Output the [X, Y] coordinate of the center of the cell containing the given text.  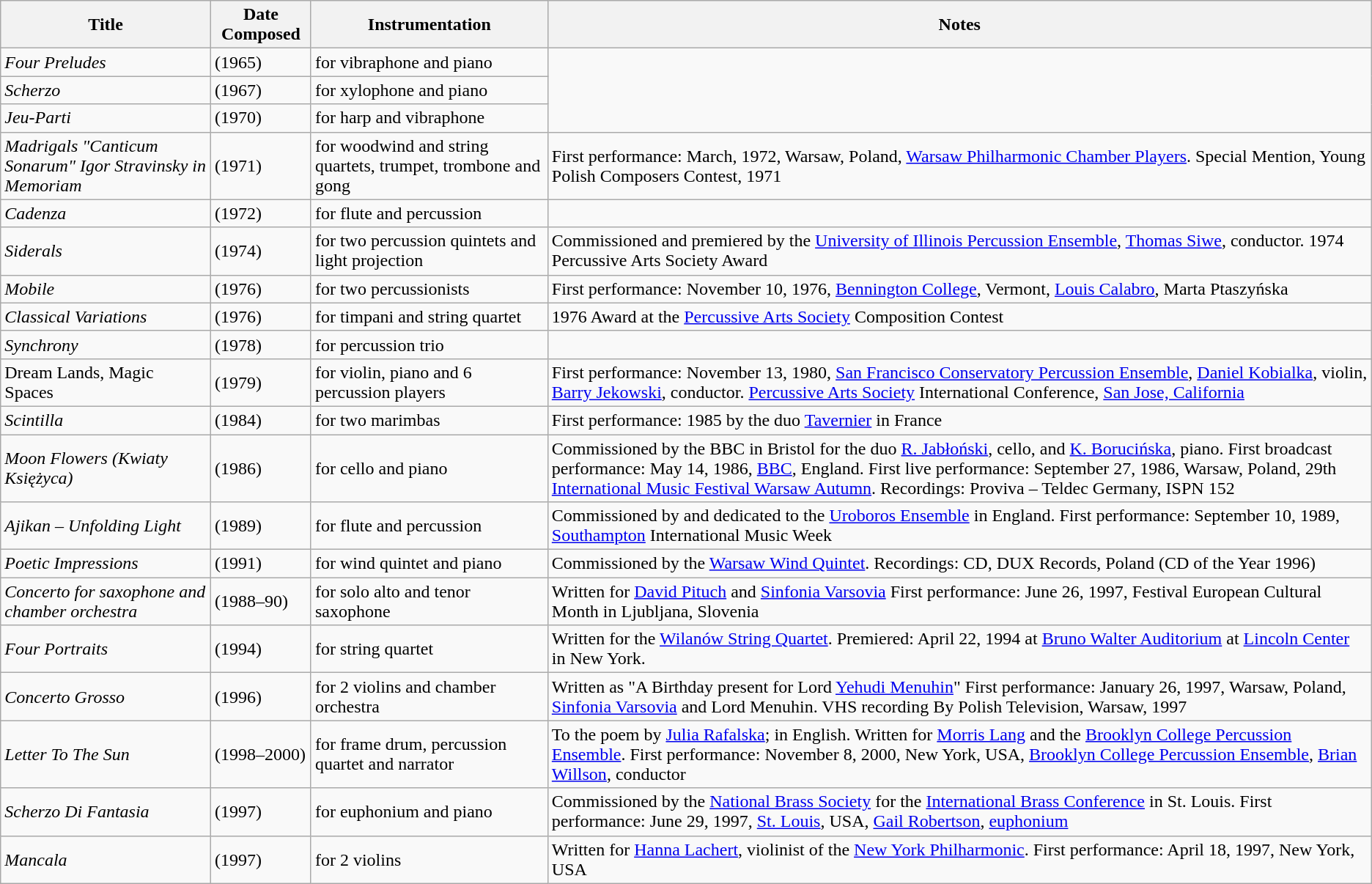
Siderals [106, 251]
(1974) [261, 251]
for xylophone and piano [429, 90]
for 2 violins and chamber orchestra [429, 696]
for string quartet [429, 649]
Written for Hanna Lachert, violinist of the New York Philharmonic. First performance: April 18, 1997, New York, USA [959, 859]
for two percussionists [429, 289]
Title [106, 25]
Concerto for saxophone and chamber orchestra [106, 601]
Ajikan – Unfolding Light [106, 526]
First performance: November 10, 1976, Bennington College, Vermont, Louis Calabro, Marta Ptaszyńska [959, 289]
Madrigals "Canticum Sonarum" Igor Stravinsky in Memoriam [106, 166]
(1988–90) [261, 601]
for violin, piano and 6 percussion players [429, 383]
Commissioned by the Warsaw Wind Quintet. Recordings: CD, DUX Records, Poland (CD of the Year 1996) [959, 564]
First performance: 1985 by the duo Tavernier in France [959, 420]
Moon Flowers (Kwiaty Księżyca) [106, 468]
(1996) [261, 696]
for vibraphone and piano [429, 62]
First performance: March, 1972, Warsaw, Poland, Warsaw Philharmonic Chamber Players. Special Mention, Young Polish Composers Contest, 1971 [959, 166]
(1978) [261, 345]
Poetic Impressions [106, 564]
for 2 violins [429, 859]
(1967) [261, 90]
Commissioned by and dedicated to the Uroboros Ensemble in England. First performance: September 10, 1989, Southampton International Music Week [959, 526]
for harp and vibraphone [429, 118]
for two marimbas [429, 420]
for timpani and string quartet [429, 317]
Dream Lands, Magic Spaces [106, 383]
Letter To The Sun [106, 754]
Classical Variations [106, 317]
(1994) [261, 649]
Date Composed [261, 25]
for percussion trio [429, 345]
for euphonium and piano [429, 812]
Notes [959, 25]
(1984) [261, 420]
Scintilla [106, 420]
Cadenza [106, 213]
Scherzo [106, 90]
for cello and piano [429, 468]
Synchrony [106, 345]
(1979) [261, 383]
(1972) [261, 213]
Mobile [106, 289]
(1965) [261, 62]
Commissioned and premiered by the University of Illinois Percussion Ensemble, Thomas Siwe, conductor. 1974 Percussive Arts Society Award [959, 251]
Concerto Grosso [106, 696]
Mancala [106, 859]
(1971) [261, 166]
Scherzo Di Fantasia [106, 812]
(1991) [261, 564]
for frame drum, percussion quartet and narrator [429, 754]
Jeu-Parti [106, 118]
for two percussion quintets and light projection [429, 251]
Instrumentation [429, 25]
Written for David Pituch and Sinfonia Varsovia First performance: June 26, 1997, Festival European Cultural Month in Ljubljana, Slovenia [959, 601]
(1986) [261, 468]
for woodwind and string quartets, trumpet, trombone and gong [429, 166]
Four Preludes [106, 62]
Written for the Wilanów String Quartet. Premiered: April 22, 1994 at Bruno Walter Auditorium at Lincoln Center in New York. [959, 649]
Four Portraits [106, 649]
(1989) [261, 526]
1976 Award at the Percussive Arts Society Composition Contest [959, 317]
for wind quintet and piano [429, 564]
for solo alto and tenor saxophone [429, 601]
(1970) [261, 118]
(1998–2000) [261, 754]
